Output the [X, Y] coordinate of the center of the cell containing the given text.  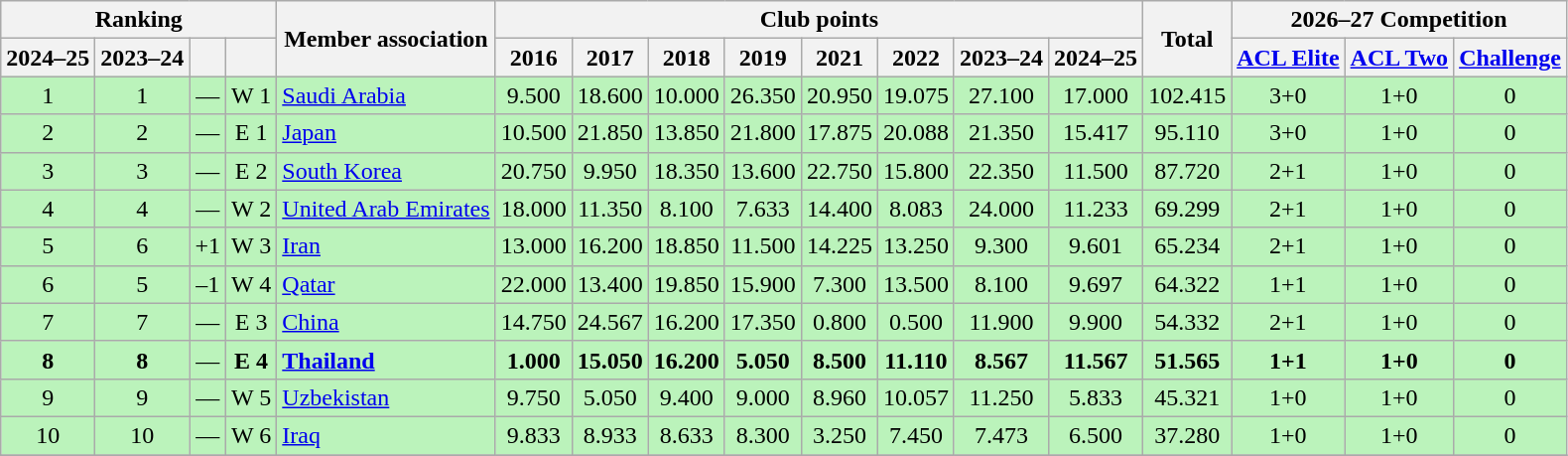
9.601 [1096, 246]
Total [1187, 39]
14.750 [534, 322]
13.400 [609, 284]
8.933 [609, 435]
22.750 [840, 171]
E 4 [250, 360]
Ranking [139, 20]
Member association [386, 39]
11.110 [915, 360]
2019 [762, 58]
Iran [386, 246]
9.950 [609, 171]
6.500 [1096, 435]
8.960 [840, 397]
20.950 [840, 95]
9.300 [1000, 246]
21.850 [609, 133]
18.600 [609, 95]
1.000 [534, 360]
24.000 [1000, 209]
9.833 [534, 435]
87.720 [1187, 171]
W 2 [250, 209]
–1 [208, 284]
20.750 [534, 171]
45.321 [1187, 397]
7.450 [915, 435]
Thailand [386, 360]
21.800 [762, 133]
22.350 [1000, 171]
Qatar [386, 284]
8.500 [840, 360]
14.400 [840, 209]
37.280 [1187, 435]
17.875 [840, 133]
8.567 [1000, 360]
W 3 [250, 246]
22.000 [534, 284]
17.000 [1096, 95]
2021 [840, 58]
2016 [534, 58]
9.900 [1096, 322]
54.332 [1187, 322]
11.350 [609, 209]
11.250 [1000, 397]
27.100 [1000, 95]
18.350 [687, 171]
Saudi Arabia [386, 95]
9.697 [1096, 284]
Japan [386, 133]
15.900 [762, 284]
13.600 [762, 171]
0.800 [840, 322]
64.322 [1187, 284]
China [386, 322]
7.300 [840, 284]
Club points [819, 20]
ACL Elite [1288, 58]
5.833 [1096, 397]
9.000 [762, 397]
7.633 [762, 209]
W 5 [250, 397]
26.350 [762, 95]
17.350 [762, 322]
ACL Two [1399, 58]
102.415 [1187, 95]
51.565 [1187, 360]
18.000 [534, 209]
20.088 [915, 133]
15.417 [1096, 133]
11.900 [1000, 322]
13.850 [687, 133]
+1 [208, 246]
65.234 [1187, 246]
11.233 [1096, 209]
13.500 [915, 284]
18.850 [687, 246]
15.800 [915, 171]
9.500 [534, 95]
Iraq [386, 435]
E 1 [250, 133]
10.000 [687, 95]
10.500 [534, 133]
2022 [915, 58]
19.075 [915, 95]
13.000 [534, 246]
3.250 [840, 435]
E 2 [250, 171]
W 4 [250, 284]
0.500 [915, 322]
Uzbekistan [386, 397]
7.473 [1000, 435]
13.250 [915, 246]
8.300 [762, 435]
W 1 [250, 95]
2018 [687, 58]
11.567 [1096, 360]
10.057 [915, 397]
2017 [609, 58]
United Arab Emirates [386, 209]
15.050 [609, 360]
21.350 [1000, 133]
8.083 [915, 209]
24.567 [609, 322]
W 6 [250, 435]
South Korea [386, 171]
95.110 [1187, 133]
9.750 [534, 397]
E 3 [250, 322]
14.225 [840, 246]
Challenge [1510, 58]
19.850 [687, 284]
8.633 [687, 435]
2026–27 Competition [1399, 20]
9.400 [687, 397]
69.299 [1187, 209]
